Locate the cell with the specified text and output its (X, Y) center coordinate. 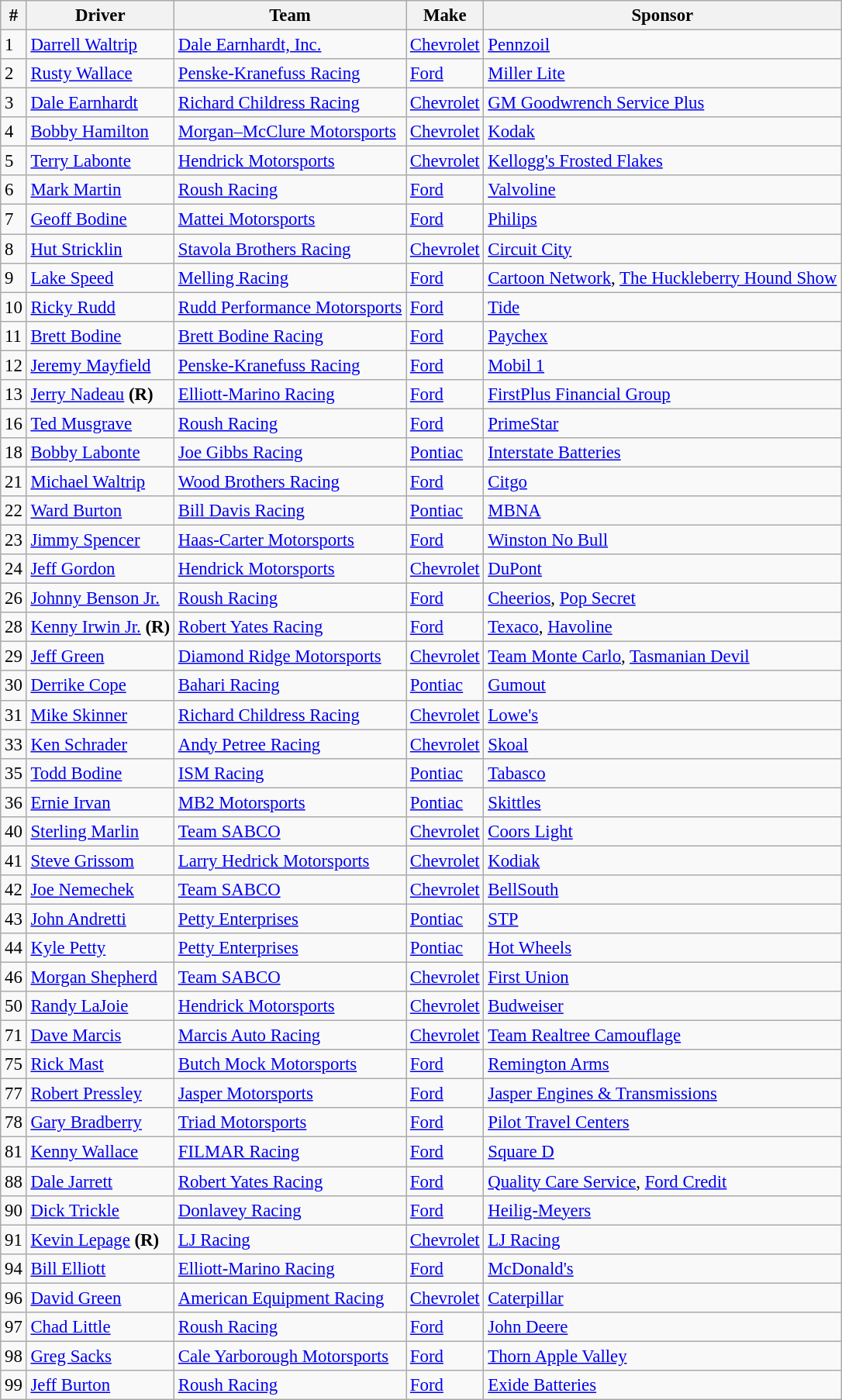
Jeff Gordon (100, 569)
Rick Mast (100, 1064)
Winston No Bull (662, 540)
Exide Batteries (662, 1385)
8 (14, 249)
46 (14, 978)
Jasper Engines & Transmissions (662, 1094)
13 (14, 395)
Kenny Irwin Jr. (R) (100, 627)
9 (14, 278)
7 (14, 219)
Haas-Carter Motorsports (290, 540)
Donlavey Racing (290, 1210)
Greg Sacks (100, 1356)
Quality Care Service, Ford Credit (662, 1181)
Steve Grissom (100, 860)
97 (14, 1327)
Rudd Performance Motorsports (290, 307)
Jeff Burton (100, 1385)
Geoff Bodine (100, 219)
29 (14, 657)
Interstate Batteries (662, 453)
Hut Stricklin (100, 249)
Citgo (662, 481)
2 (14, 74)
Ted Musgrave (100, 423)
Kodiak (662, 860)
John Andretti (100, 919)
21 (14, 481)
Andy Petree Racing (290, 744)
11 (14, 336)
Dale Earnhardt, Inc. (290, 45)
44 (14, 948)
Pilot Travel Centers (662, 1123)
Brett Bodine (100, 336)
Valvoline (662, 190)
Bobby Labonte (100, 453)
Chad Little (100, 1327)
18 (14, 453)
33 (14, 744)
43 (14, 919)
PrimeStar (662, 423)
Dave Marcis (100, 1036)
Heilig-Meyers (662, 1210)
Morgan–McClure Motorsports (290, 132)
David Green (100, 1298)
Pennzoil (662, 45)
Jerry Nadeau (R) (100, 395)
98 (14, 1356)
81 (14, 1152)
Kenny Wallace (100, 1152)
Mike Skinner (100, 715)
Butch Mock Motorsports (290, 1064)
4 (14, 132)
Ken Schrader (100, 744)
Mark Martin (100, 190)
Dale Jarrett (100, 1181)
McDonald's (662, 1268)
Jasper Motorsports (290, 1094)
Caterpillar (662, 1298)
Driver (100, 16)
Budweiser (662, 1006)
Team (290, 16)
Bobby Hamilton (100, 132)
Sterling Marlin (100, 832)
Paychex (662, 336)
STP (662, 919)
Larry Hedrick Motorsports (290, 860)
75 (14, 1064)
FirstPlus Financial Group (662, 395)
23 (14, 540)
Tabasco (662, 773)
10 (14, 307)
FILMAR Racing (290, 1152)
MB2 Motorsports (290, 802)
Ricky Rudd (100, 307)
3 (14, 103)
24 (14, 569)
50 (14, 1006)
6 (14, 190)
Todd Bodine (100, 773)
Lake Speed (100, 278)
28 (14, 627)
Cartoon Network, The Huckleberry Hound Show (662, 278)
Rusty Wallace (100, 74)
Robert Pressley (100, 1094)
Ward Burton (100, 511)
Darrell Waltrip (100, 45)
Marcis Auto Racing (290, 1036)
Randy LaJoie (100, 1006)
Stavola Brothers Racing (290, 249)
96 (14, 1298)
16 (14, 423)
Terry Labonte (100, 161)
Thorn Apple Valley (662, 1356)
88 (14, 1181)
78 (14, 1123)
35 (14, 773)
Johnny Benson Jr. (100, 598)
Team Monte Carlo, Tasmanian Devil (662, 657)
# (14, 16)
30 (14, 686)
Bill Elliott (100, 1268)
31 (14, 715)
MBNA (662, 511)
Philips (662, 219)
DuPont (662, 569)
12 (14, 365)
Diamond Ridge Motorsports (290, 657)
Miller Lite (662, 74)
90 (14, 1210)
1 (14, 45)
Make (445, 16)
Brett Bodine Racing (290, 336)
41 (14, 860)
Square D (662, 1152)
Cheerios, Pop Secret (662, 598)
Melling Racing (290, 278)
Morgan Shepherd (100, 978)
Kyle Petty (100, 948)
Bill Davis Racing (290, 511)
Jeff Green (100, 657)
Kevin Lepage (R) (100, 1240)
Derrike Cope (100, 686)
Michael Waltrip (100, 481)
40 (14, 832)
Jimmy Spencer (100, 540)
Sponsor (662, 16)
Cale Yarborough Motorsports (290, 1356)
26 (14, 598)
Mattei Motorsports (290, 219)
Remington Arms (662, 1064)
94 (14, 1268)
36 (14, 802)
Texaco, Havoline (662, 627)
77 (14, 1094)
Joe Gibbs Racing (290, 453)
Jeremy Mayfield (100, 365)
First Union (662, 978)
99 (14, 1385)
5 (14, 161)
Dale Earnhardt (100, 103)
Tide (662, 307)
Mobil 1 (662, 365)
Coors Light (662, 832)
71 (14, 1036)
Ernie Irvan (100, 802)
91 (14, 1240)
42 (14, 890)
Hot Wheels (662, 948)
22 (14, 511)
Bahari Racing (290, 686)
Dick Trickle (100, 1210)
Skoal (662, 744)
BellSouth (662, 890)
John Deere (662, 1327)
Triad Motorsports (290, 1123)
American Equipment Racing (290, 1298)
Lowe's (662, 715)
Gumout (662, 686)
Team Realtree Camouflage (662, 1036)
Gary Bradberry (100, 1123)
Wood Brothers Racing (290, 481)
GM Goodwrench Service Plus (662, 103)
Circuit City (662, 249)
Kellogg's Frosted Flakes (662, 161)
ISM Racing (290, 773)
Joe Nemechek (100, 890)
Kodak (662, 132)
Skittles (662, 802)
